Provide the [X, Y] coordinate of the cell's center where the given text is located.  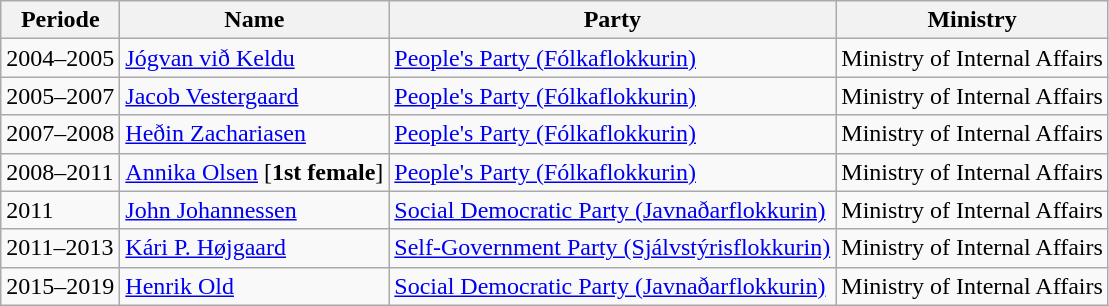
2005–2007 [60, 96]
2008–2011 [60, 172]
Periode [60, 20]
Ministry [972, 20]
Annika Olsen [1st female] [254, 172]
Kári P. Højgaard [254, 248]
John Johannessen [254, 210]
Heðin Zachariasen [254, 134]
2015–2019 [60, 286]
2004–2005 [60, 58]
Jacob Vestergaard [254, 96]
Party [612, 20]
Henrik Old [254, 286]
2011–2013 [60, 248]
Name [254, 20]
Jógvan við Keldu [254, 58]
Self-Government Party (Sjálvstýrisflokkurin) [612, 248]
2007–2008 [60, 134]
2011 [60, 210]
